Provide the [x, y] coordinate of the cell's center where the given text is located.  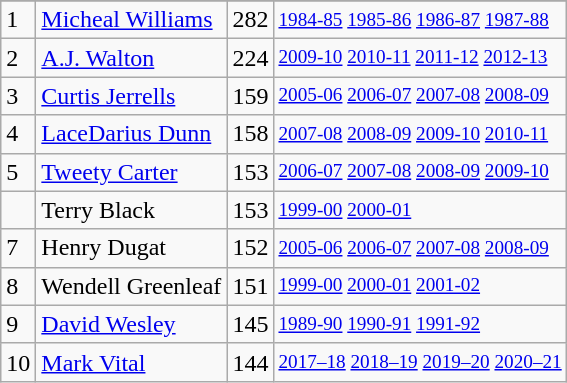
2 [18, 58]
152 [250, 248]
1989-90 1990-91 1991-92 [420, 324]
Terry Black [132, 210]
4 [18, 134]
Henry Dugat [132, 248]
10 [18, 362]
Mark Vital [132, 362]
Curtis Jerrells [132, 96]
1984-85 1985-86 1986-87 1987-88 [420, 20]
1999-00 2000-01 2001-02 [420, 286]
224 [250, 58]
158 [250, 134]
1999-00 2000-01 [420, 210]
2009-10 2010-11 2011-12 2012-13 [420, 58]
7 [18, 248]
145 [250, 324]
2006-07 2007-08 2008-09 2009-10 [420, 172]
144 [250, 362]
8 [18, 286]
282 [250, 20]
5 [18, 172]
3 [18, 96]
9 [18, 324]
A.J. Walton [132, 58]
159 [250, 96]
1 [18, 20]
Micheal Williams [132, 20]
LaceDarius Dunn [132, 134]
151 [250, 286]
2007-08 2008-09 2009-10 2010-11 [420, 134]
David Wesley [132, 324]
Wendell Greenleaf [132, 286]
Tweety Carter [132, 172]
2017–18 2018–19 2019–20 2020–21 [420, 362]
